Find where the given text appears and provide that cell's center as (X, Y) coordinate. 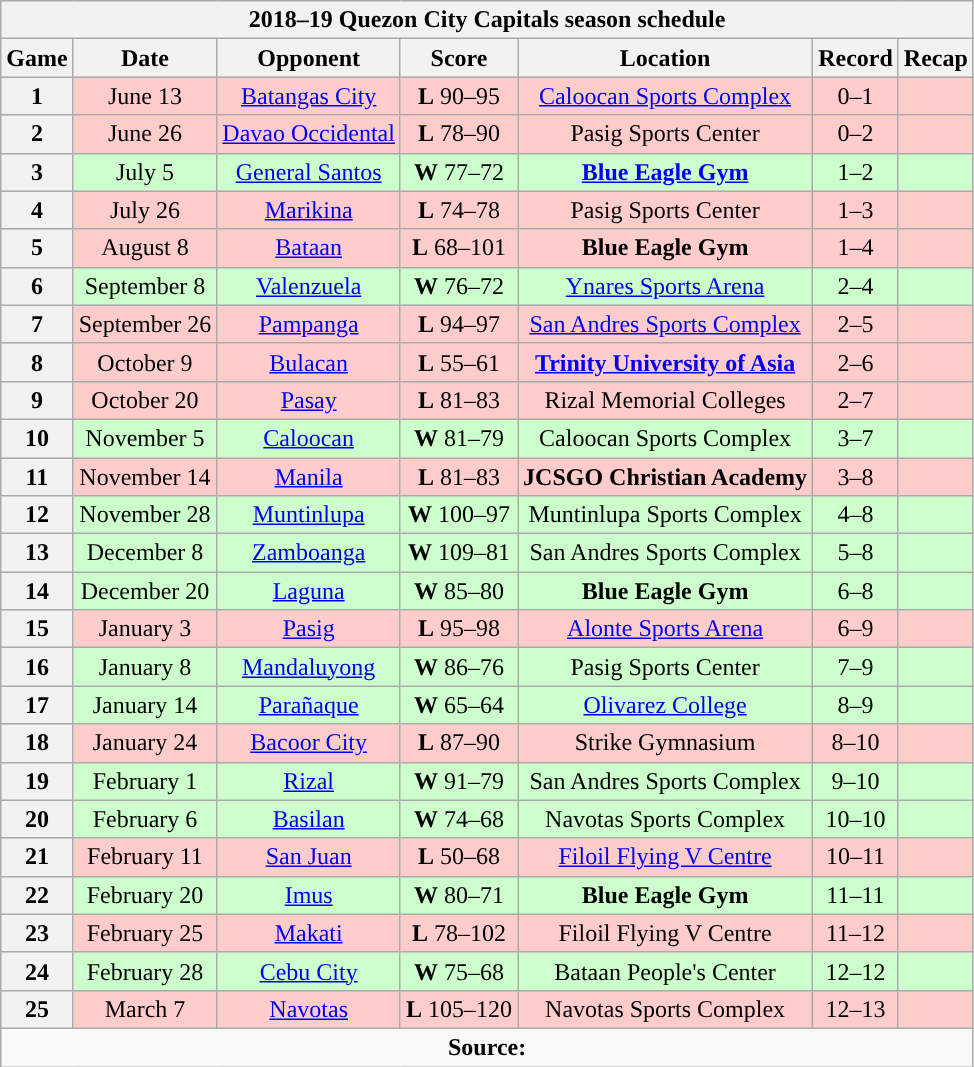
8 (37, 362)
3 (37, 172)
Caloocan (309, 438)
San Juan (309, 857)
10 (37, 438)
11 (37, 477)
6–9 (856, 629)
W 77–72 (458, 172)
December 20 (145, 591)
11–11 (856, 895)
W 80–71 (458, 895)
Mandaluyong (309, 667)
June 26 (145, 134)
4 (37, 210)
January 24 (145, 743)
21 (37, 857)
Cebu City (309, 971)
22 (37, 895)
September 26 (145, 324)
W 76–72 (458, 286)
General Santos (309, 172)
W 109–81 (458, 553)
2–4 (856, 286)
0–1 (856, 96)
9 (37, 400)
14 (37, 591)
Record (856, 58)
L 94–97 (458, 324)
Trinity University of Asia (666, 362)
L 78–90 (458, 134)
1–3 (856, 210)
8–9 (856, 705)
Opponent (309, 58)
L 95–98 (458, 629)
1 (37, 96)
0–2 (856, 134)
W 86–76 (458, 667)
2–6 (856, 362)
February 28 (145, 971)
July 26 (145, 210)
12 (37, 515)
3–7 (856, 438)
Parañaque (309, 705)
W 74–68 (458, 819)
L 90–95 (458, 96)
1–4 (856, 248)
W 75–68 (458, 971)
February 25 (145, 933)
7–9 (856, 667)
February 20 (145, 895)
March 7 (145, 1009)
November 14 (145, 477)
15 (37, 629)
Imus (309, 895)
4–8 (856, 515)
23 (37, 933)
December 8 (145, 553)
8–10 (856, 743)
Navotas (309, 1009)
24 (37, 971)
Alonte Sports Arena (666, 629)
7 (37, 324)
L 87–90 (458, 743)
October 9 (145, 362)
9–10 (856, 781)
Valenzuela (309, 286)
L 50–68 (458, 857)
12–12 (856, 971)
20 (37, 819)
January 14 (145, 705)
Source: (488, 1047)
Pasay (309, 400)
January 3 (145, 629)
L 78–102 (458, 933)
11–12 (856, 933)
W 91–79 (458, 781)
Basilan (309, 819)
Bataan People's Center (666, 971)
Bulacan (309, 362)
5 (37, 248)
Rizal (309, 781)
L 55–61 (458, 362)
W 100–97 (458, 515)
10–11 (856, 857)
19 (37, 781)
6–8 (856, 591)
October 20 (145, 400)
Date (145, 58)
Muntinlupa Sports Complex (666, 515)
Game (37, 58)
Makati (309, 933)
W 81–79 (458, 438)
Zamboanga (309, 553)
2–5 (856, 324)
February 11 (145, 857)
25 (37, 1009)
February 1 (145, 781)
Manila (309, 477)
June 13 (145, 96)
10–10 (856, 819)
17 (37, 705)
August 8 (145, 248)
JCSGO Christian Academy (666, 477)
Bacoor City (309, 743)
Laguna (309, 591)
13 (37, 553)
L 105–120 (458, 1009)
Batangas City (309, 96)
Location (666, 58)
February 6 (145, 819)
Bataan (309, 248)
W 85–80 (458, 591)
5–8 (856, 553)
November 5 (145, 438)
L 68–101 (458, 248)
Pampanga (309, 324)
Recap (936, 58)
Strike Gymnasium (666, 743)
3–8 (856, 477)
1–2 (856, 172)
W 65–64 (458, 705)
July 5 (145, 172)
12–13 (856, 1009)
Ynares Sports Arena (666, 286)
Marikina (309, 210)
Davao Occidental (309, 134)
Pasig (309, 629)
November 28 (145, 515)
18 (37, 743)
September 8 (145, 286)
2–7 (856, 400)
2018–19 Quezon City Capitals season schedule (488, 20)
Muntinlupa (309, 515)
2 (37, 134)
Olivarez College (666, 705)
16 (37, 667)
Score (458, 58)
Rizal Memorial Colleges (666, 400)
January 8 (145, 667)
L 74–78 (458, 210)
6 (37, 286)
